Detect which cell encompasses the target text, then output its (x, y) center coordinate. 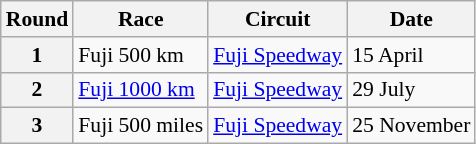
3 (38, 126)
Fuji 500 miles (140, 126)
Round (38, 19)
25 November (411, 126)
Fuji 500 km (140, 55)
Circuit (278, 19)
2 (38, 90)
1 (38, 55)
29 July (411, 90)
Race (140, 19)
Fuji 1000 km (140, 90)
Date (411, 19)
15 April (411, 55)
